Find where the given text appears and provide that cell's center as (x, y) coordinate. 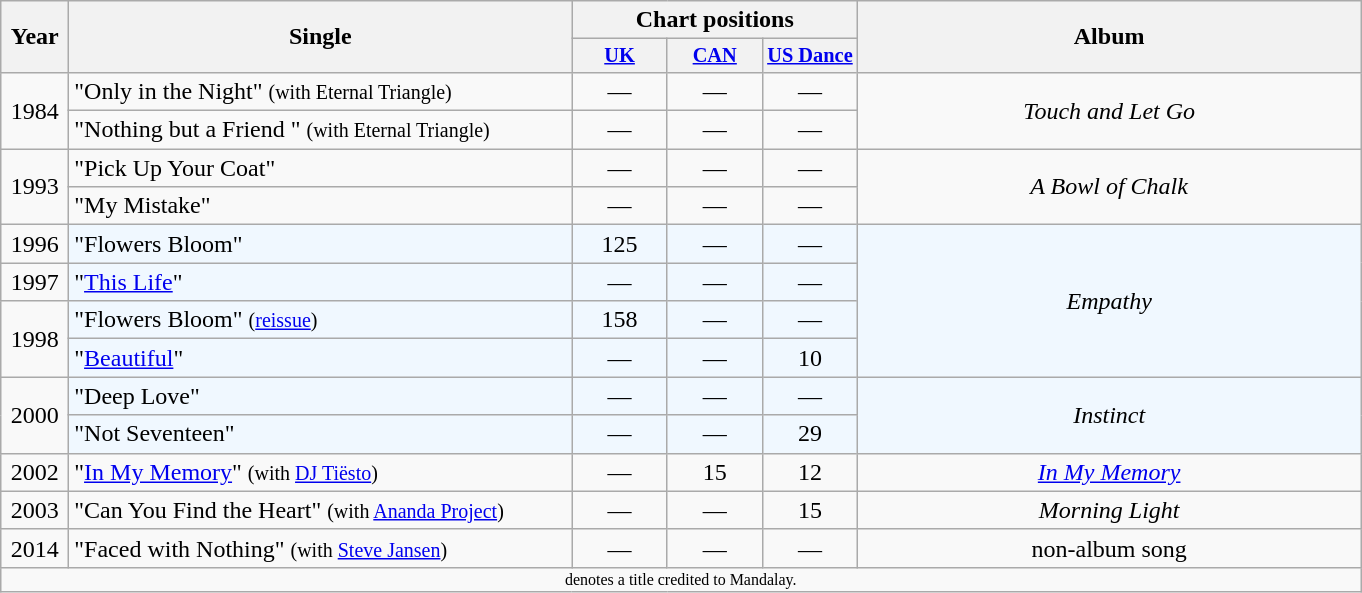
2003 (35, 510)
A Bowl of Chalk (1110, 187)
"This Life" (320, 282)
"Faced with Nothing" (with Steve Jansen) (320, 548)
Album (1110, 37)
29 (810, 434)
"Nothing but a Friend " (with Eternal Triangle) (320, 130)
125 (620, 244)
In My Memory (1110, 472)
Year (35, 37)
158 (620, 320)
1993 (35, 187)
Morning Light (1110, 510)
"Flowers Bloom" (320, 244)
Instinct (1110, 415)
"Flowers Bloom" (reissue) (320, 320)
1996 (35, 244)
"Not Seventeen" (320, 434)
denotes a title credited to Mandalay. (681, 579)
"Can You Find the Heart" (with Ananda Project) (320, 510)
"Pick Up Your Coat" (320, 168)
12 (810, 472)
"In My Memory" (with DJ Tiësto) (320, 472)
"Only in the Night" (with Eternal Triangle) (320, 91)
Touch and Let Go (1110, 110)
1998 (35, 339)
"Beautiful" (320, 358)
Empathy (1110, 301)
1997 (35, 282)
10 (810, 358)
2014 (35, 548)
CAN (714, 56)
"Deep Love" (320, 396)
2002 (35, 472)
US Dance (810, 56)
Single (320, 37)
UK (620, 56)
non-album song (1110, 548)
Chart positions (715, 20)
2000 (35, 415)
"My Mistake" (320, 206)
1984 (35, 110)
